For the text-containing cell, return its midpoint in [X, Y] coordinate format. 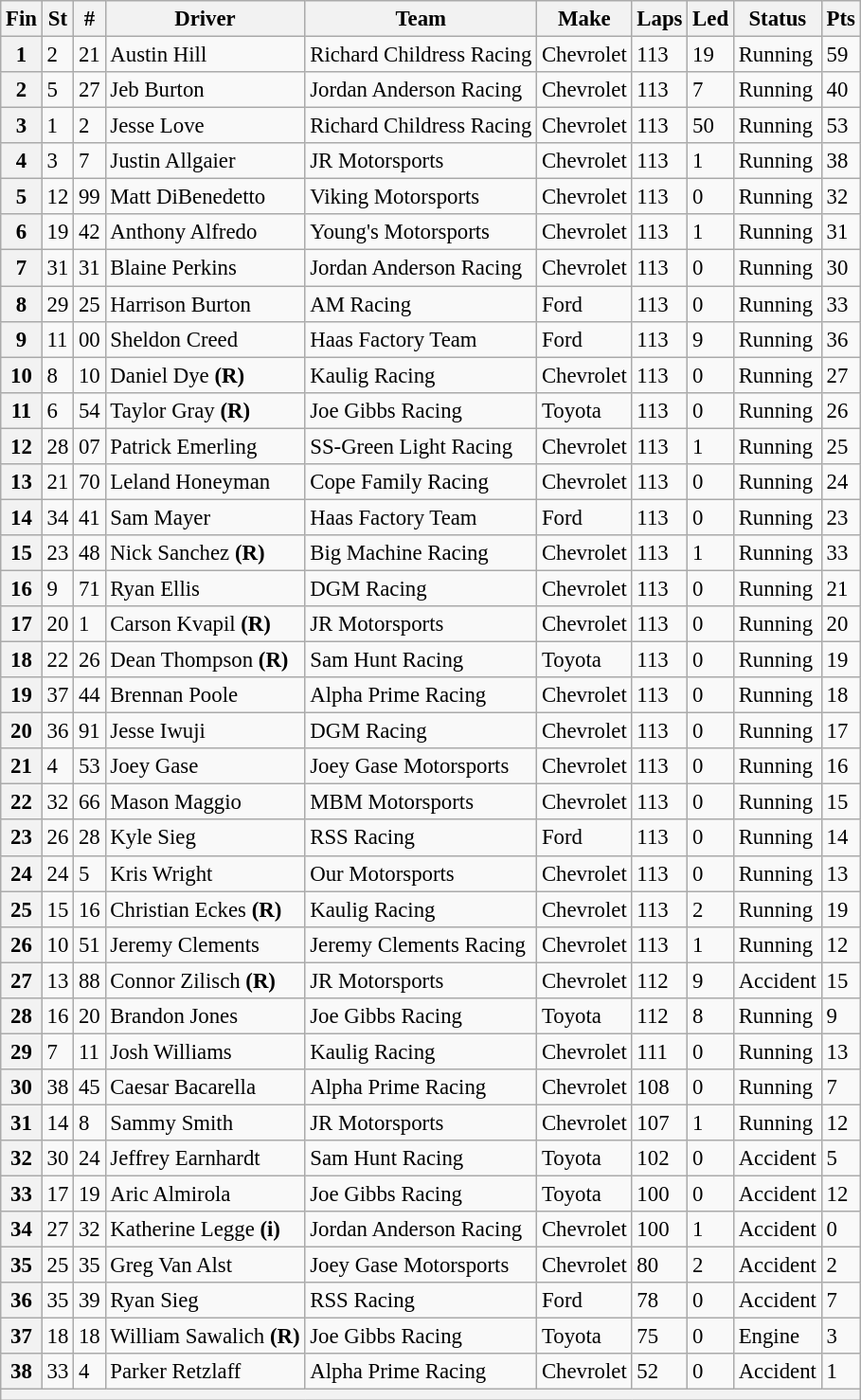
Caesar Bacarella [205, 1087]
Make [584, 19]
Mason Maggio [205, 802]
07 [89, 446]
Brennan Poole [205, 695]
111 [659, 1051]
Parker Retzlaff [205, 1373]
Ryan Sieg [205, 1301]
Leland Honeyman [205, 482]
41 [89, 517]
Engine [777, 1337]
Jesse Love [205, 126]
Brandon Jones [205, 1016]
Fin [22, 19]
75 [659, 1337]
107 [659, 1122]
St [57, 19]
Young's Motorsports [421, 232]
Daniel Dye (R) [205, 375]
108 [659, 1087]
66 [89, 802]
Connor Zilisch (R) [205, 980]
Jeremy Clements [205, 944]
Kyle Sieg [205, 838]
Blaine Perkins [205, 268]
50 [710, 126]
Carson Kvapil (R) [205, 624]
70 [89, 482]
Jesse Iwuji [205, 731]
00 [89, 339]
54 [89, 410]
Jeb Burton [205, 90]
88 [89, 980]
Dean Thompson (R) [205, 660]
Viking Motorsports [421, 197]
91 [89, 731]
Matt DiBenedetto [205, 197]
Laps [659, 19]
Cope Family Racing [421, 482]
Taylor Gray (R) [205, 410]
Kris Wright [205, 873]
Sam Mayer [205, 517]
Team [421, 19]
Justin Allgaier [205, 161]
45 [89, 1087]
99 [89, 197]
Harrison Burton [205, 304]
Aric Almirola [205, 1194]
SS-Green Light Racing [421, 446]
42 [89, 232]
Josh Williams [205, 1051]
Pts [841, 19]
Ryan Ellis [205, 588]
Christian Eckes (R) [205, 909]
Driver [205, 19]
71 [89, 588]
AM Racing [421, 304]
Austin Hill [205, 55]
Katherine Legge (i) [205, 1229]
Nick Sanchez (R) [205, 553]
Jeremy Clements Racing [421, 944]
51 [89, 944]
48 [89, 553]
Big Machine Racing [421, 553]
52 [659, 1373]
William Sawalich (R) [205, 1337]
Our Motorsports [421, 873]
Led [710, 19]
40 [841, 90]
102 [659, 1158]
80 [659, 1265]
Patrick Emerling [205, 446]
Status [777, 19]
MBM Motorsports [421, 802]
78 [659, 1301]
Joey Gase [205, 766]
Sammy Smith [205, 1122]
# [89, 19]
44 [89, 695]
Anthony Alfredo [205, 232]
Greg Van Alst [205, 1265]
Jeffrey Earnhardt [205, 1158]
Sheldon Creed [205, 339]
59 [841, 55]
39 [89, 1301]
